Identify which cell holds the provided text, then report its (x, y) central coordinate. 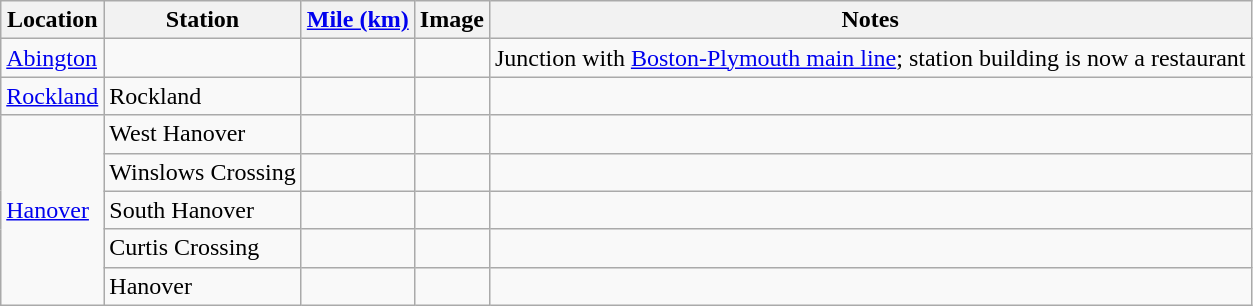
Mile (km) (358, 20)
Junction with Boston-Plymouth main line; station building is now a restaurant (870, 58)
Abington (52, 58)
Winslows Crossing (202, 172)
West Hanover (202, 134)
Station (202, 20)
Curtis Crossing (202, 248)
Notes (870, 20)
South Hanover (202, 210)
Image (452, 20)
Location (52, 20)
